Capture the cell that displays the provided text and extract its [x, y] central coordinate. 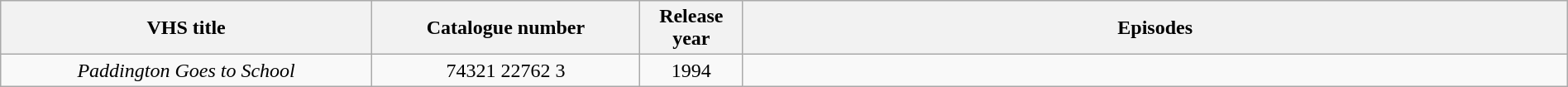
Episodes [1154, 28]
Paddington Goes to School [187, 70]
74321 22762 3 [505, 70]
Release year [691, 28]
Catalogue number [505, 28]
VHS title [187, 28]
1994 [691, 70]
